Capture the cell that displays the provided text and extract its [X, Y] central coordinate. 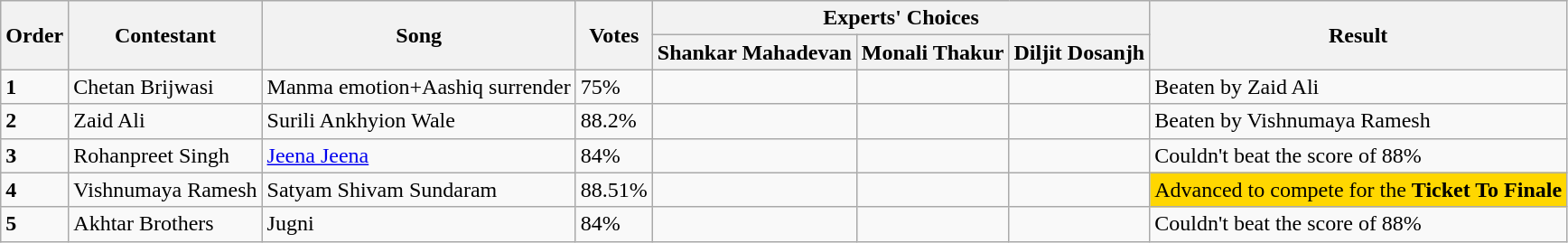
Order [34, 35]
1 [34, 87]
Zaid Ali [165, 121]
4 [34, 190]
Song [419, 35]
Surili Ankhyion Wale [419, 121]
Vishnumaya Ramesh [165, 190]
Diljit Dosanjh [1079, 52]
88.2% [614, 121]
Beaten by Zaid Ali [1358, 87]
Akhtar Brothers [165, 224]
3 [34, 155]
Monali Thakur [932, 52]
Jeena Jeena [419, 155]
Votes [614, 35]
Contestant [165, 35]
2 [34, 121]
5 [34, 224]
Rohanpreet Singh [165, 155]
75% [614, 87]
Jugni [419, 224]
Advanced to compete for the Ticket To Finale [1358, 190]
Chetan Brijwasi [165, 87]
Manma emotion+Aashiq surrender [419, 87]
Experts' Choices [901, 18]
Result [1358, 35]
Beaten by Vishnumaya Ramesh [1358, 121]
88.51% [614, 190]
Shankar Mahadevan [754, 52]
Satyam Shivam Sundaram [419, 190]
